Provide the (x, y) coordinate of the cell's center where the given text is located.  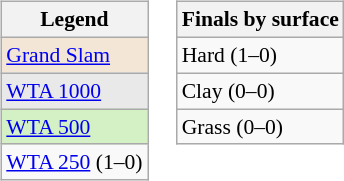
Finals by surface (260, 20)
Clay (0–0) (260, 91)
Grass (0–0) (260, 127)
Hard (1–0) (260, 55)
WTA 500 (74, 127)
Legend (74, 20)
WTA 1000 (74, 91)
WTA 250 (1–0) (74, 162)
Grand Slam (74, 55)
